Detect which cell encompasses the target text, then output its (X, Y) center coordinate. 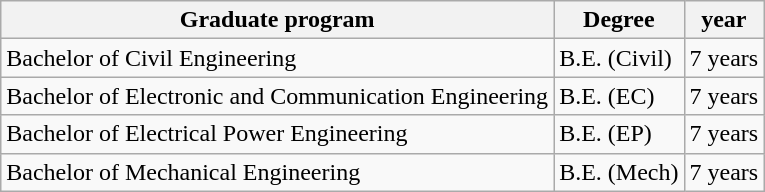
year (724, 20)
Bachelor of Civil Engineering (278, 58)
B.E. (EC) (619, 96)
Degree (619, 20)
B.E. (EP) (619, 134)
B.E. (Mech) (619, 172)
Bachelor of Electrical Power Engineering (278, 134)
Graduate program (278, 20)
Bachelor of Mechanical Engineering (278, 172)
B.E. (Civil) (619, 58)
Bachelor of Electronic and Communication Engineering (278, 96)
